Find where the given text appears and provide that cell's center as [x, y] coordinate. 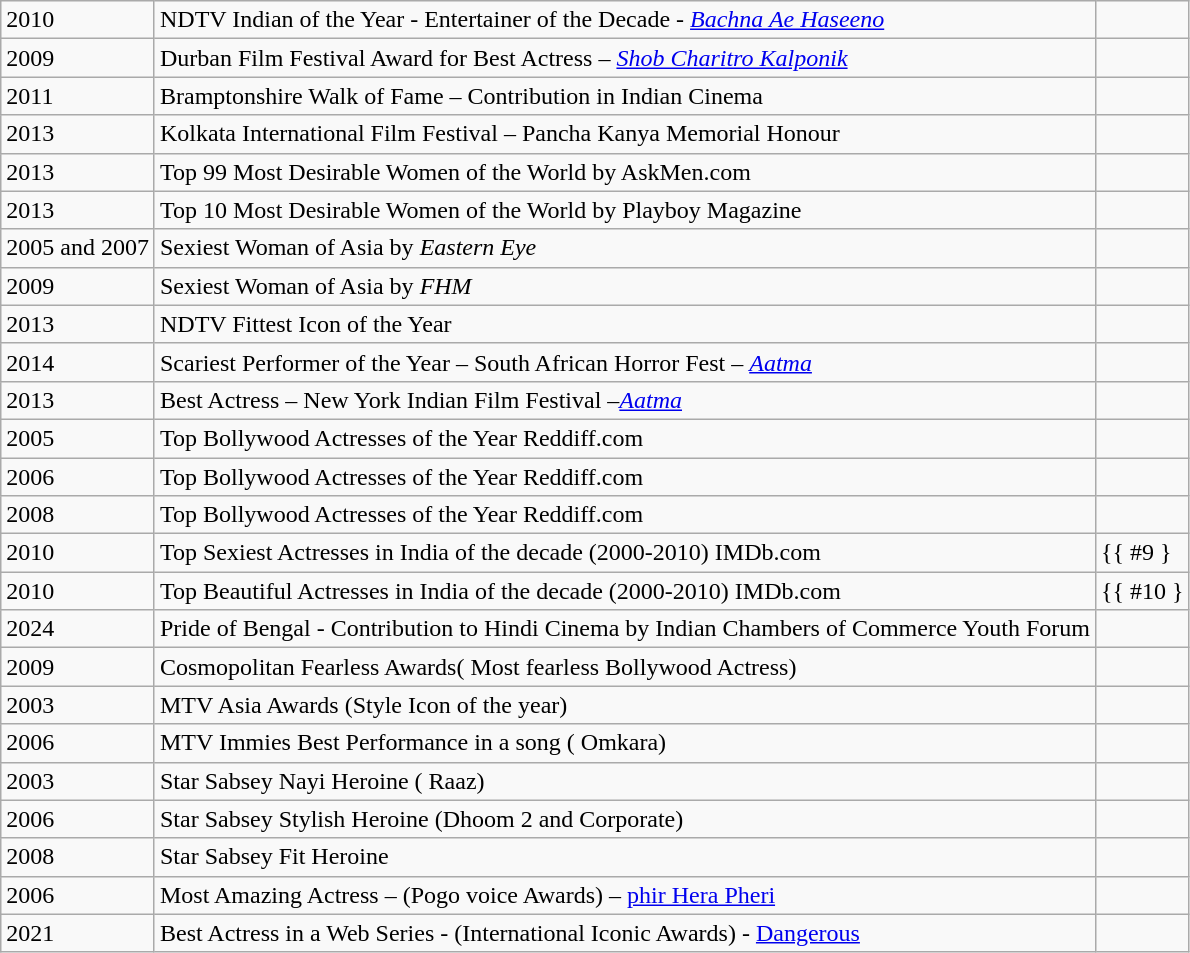
NDTV Indian of the Year - Entertainer of the Decade - Bachna Ae Haseeno [624, 20]
2011 [78, 96]
Top Beautiful Actresses in India of the decade (2000-2010) IMDb.com [624, 591]
Sexiest Woman of Asia by FHM [624, 286]
Star Sabsey Stylish Heroine (Dhoom 2 and Corporate) [624, 819]
Scariest Performer of the Year – South African Horror Fest – Aatma [624, 362]
{{ #10 } [1142, 591]
Pride of Bengal - Contribution to Hindi Cinema by Indian Chambers of Commerce Youth Forum [624, 629]
Best Actress – New York Indian Film Festival –Aatma [624, 400]
Star Sabsey Nayi Heroine ( Raaz) [624, 781]
Durban Film Festival Award for Best Actress – Shob Charitro Kalponik [624, 58]
Top 99 Most Desirable Women of the World by AskMen.com [624, 172]
NDTV Fittest Icon of the Year [624, 324]
Most Amazing Actress – (Pogo voice Awards) – phir Hera Pheri [624, 895]
Bramptonshire Walk of Fame – Contribution in Indian Cinema [624, 96]
Top Sexiest Actresses in India of the decade (2000-2010) IMDb.com [624, 553]
2021 [78, 933]
2014 [78, 362]
Best Actress in a Web Series - (International Iconic Awards) - Dangerous [624, 933]
2005 [78, 438]
MTV Asia Awards (Style Icon of the year) [624, 705]
{{ #9 } [1142, 553]
Kolkata International Film Festival – Pancha Kanya Memorial Honour [624, 134]
Star Sabsey Fit Heroine [624, 857]
2005 and 2007 [78, 248]
Sexiest Woman of Asia by Eastern Eye [624, 248]
MTV Immies Best Performance in a song ( Omkara) [624, 743]
Cosmopolitan Fearless Awards( Most fearless Bollywood Actress) [624, 667]
2024 [78, 629]
Top 10 Most Desirable Women of the World by Playboy Magazine [624, 210]
